Extract the [X, Y] coordinate from the center of the cell holding the provided text.  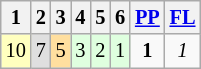
7 [41, 51]
PP [148, 17]
4 [80, 17]
6 [120, 17]
FL [183, 17]
10 [16, 51]
